From the cell containing the given text, extract its center point as [x, y] coordinate. 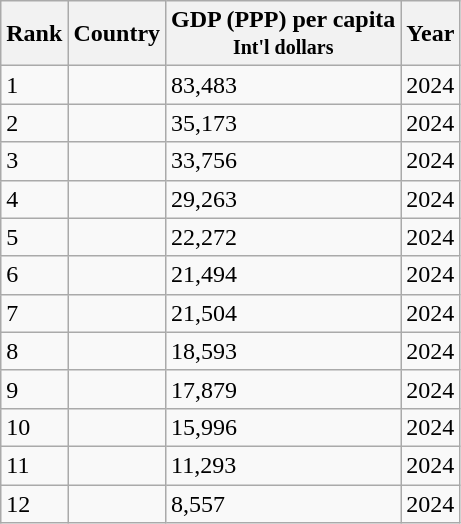
12 [34, 503]
11 [34, 465]
6 [34, 275]
21,494 [284, 275]
2 [34, 123]
11,293 [284, 465]
GDP (PPP) per capitaInt'l dollars [284, 34]
21,504 [284, 313]
33,756 [284, 161]
8,557 [284, 503]
22,272 [284, 237]
7 [34, 313]
Rank [34, 34]
Year [430, 34]
15,996 [284, 427]
3 [34, 161]
8 [34, 351]
9 [34, 389]
10 [34, 427]
83,483 [284, 85]
1 [34, 85]
35,173 [284, 123]
5 [34, 237]
Country [117, 34]
18,593 [284, 351]
17,879 [284, 389]
29,263 [284, 199]
4 [34, 199]
